Return the (X, Y) coordinate for the center point of the cell that contains the specified text.  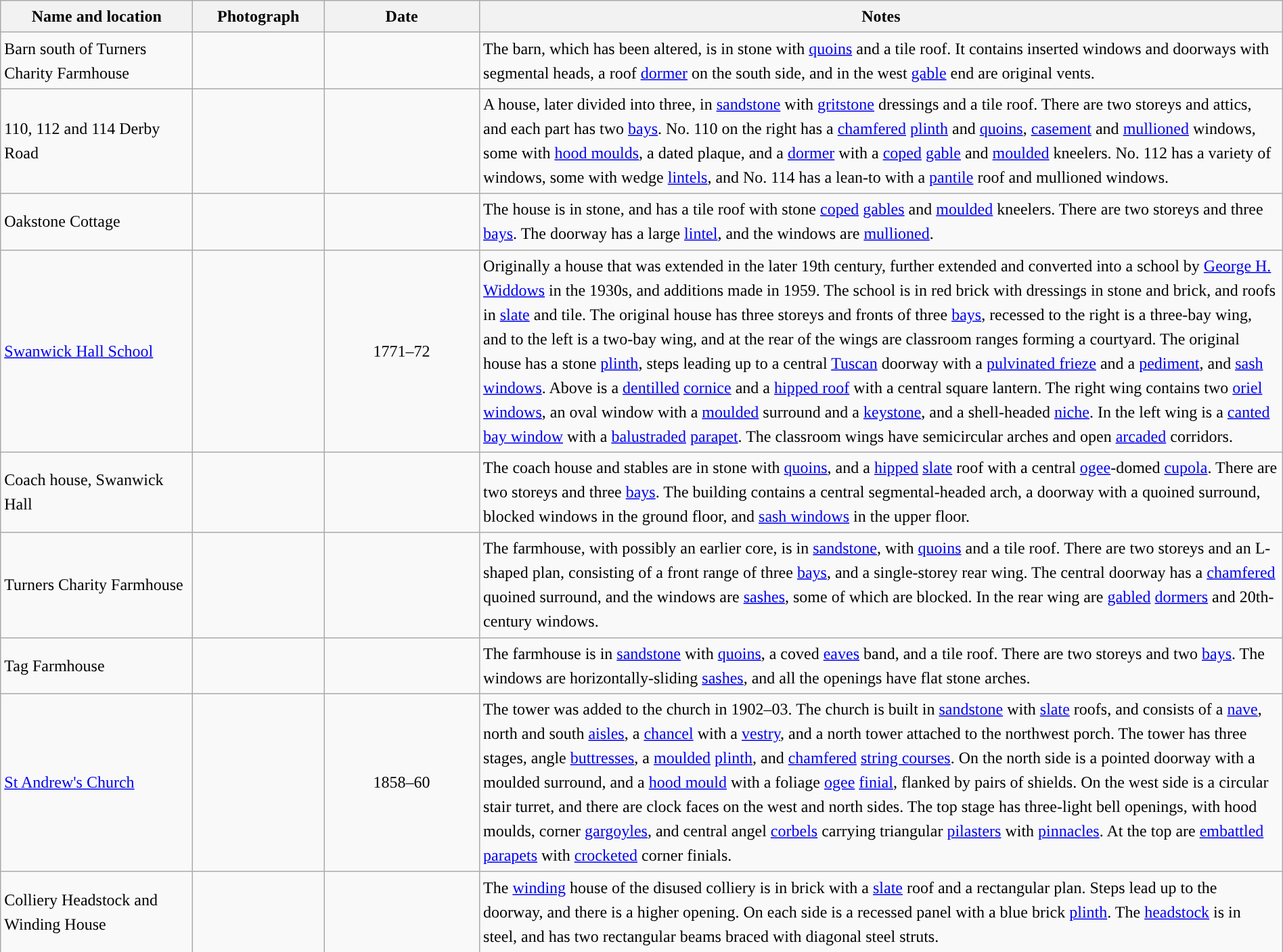
Swanwick Hall School (97, 350)
Date (402, 16)
Barn south of Turners Charity Farmhouse (97, 61)
1771–72 (402, 350)
Turners Charity Farmhouse (97, 585)
110, 112 and 114 Derby Road (97, 141)
Tag Farmhouse (97, 666)
Coach house, Swanwick Hall (97, 493)
Photograph (258, 16)
Name and location (97, 16)
Colliery Headstock and Winding House (97, 912)
Oakstone Cottage (97, 222)
Notes (881, 16)
1858–60 (402, 782)
St Andrew's Church (97, 782)
